Output the (X, Y) coordinate of the center of the cell containing the given text.  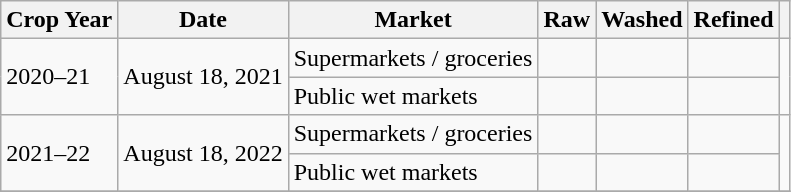
2020–21 (60, 77)
Refined (734, 20)
Date (203, 20)
Washed (642, 20)
August 18, 2021 (203, 77)
Raw (567, 20)
Crop Year (60, 20)
Market (413, 20)
August 18, 2022 (203, 153)
2021–22 (60, 153)
